Return (x, y) of the center of cell containing provided text 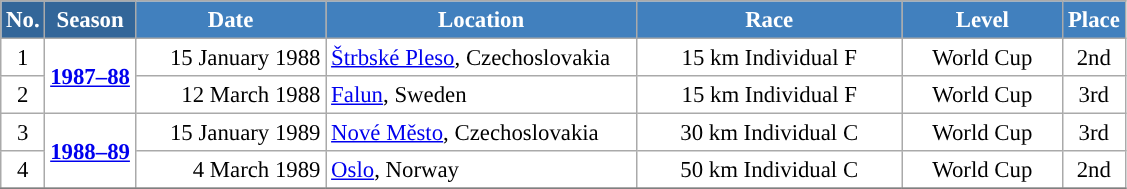
Place (1094, 20)
15 January 1989 (230, 133)
4 (23, 170)
1 (23, 58)
Location (482, 20)
1987–88 (90, 76)
Nové Město, Czechoslovakia (482, 133)
Štrbské Pleso, Czechoslovakia (482, 58)
Falun, Sweden (482, 95)
No. (23, 20)
Season (90, 20)
4 March 1989 (230, 170)
50 km Individual C (769, 170)
3 (23, 133)
15 January 1988 (230, 58)
30 km Individual C (769, 133)
2 (23, 95)
Level (982, 20)
1988–89 (90, 152)
Race (769, 20)
Oslo, Norway (482, 170)
Date (230, 20)
12 March 1988 (230, 95)
